Return the [X, Y] coordinate for the center point of the cell that contains the specified text.  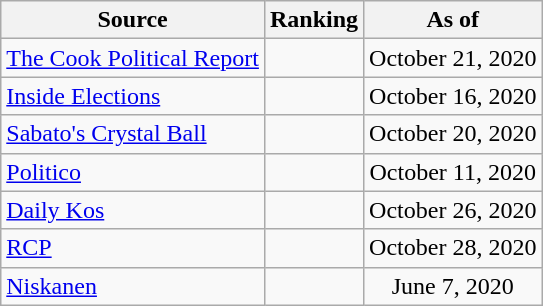
October 16, 2020 [453, 96]
The Cook Political Report [133, 58]
RCP [133, 248]
October 26, 2020 [453, 210]
Sabato's Crystal Ball [133, 134]
Inside Elections [133, 96]
Daily Kos [133, 210]
Source [133, 20]
Politico [133, 172]
October 21, 2020 [453, 58]
Ranking [314, 20]
October 28, 2020 [453, 248]
October 20, 2020 [453, 134]
As of [453, 20]
Niskanen [133, 286]
June 7, 2020 [453, 286]
October 11, 2020 [453, 172]
